Provide the (X, Y) coordinate of the cell's center where the given text is located.  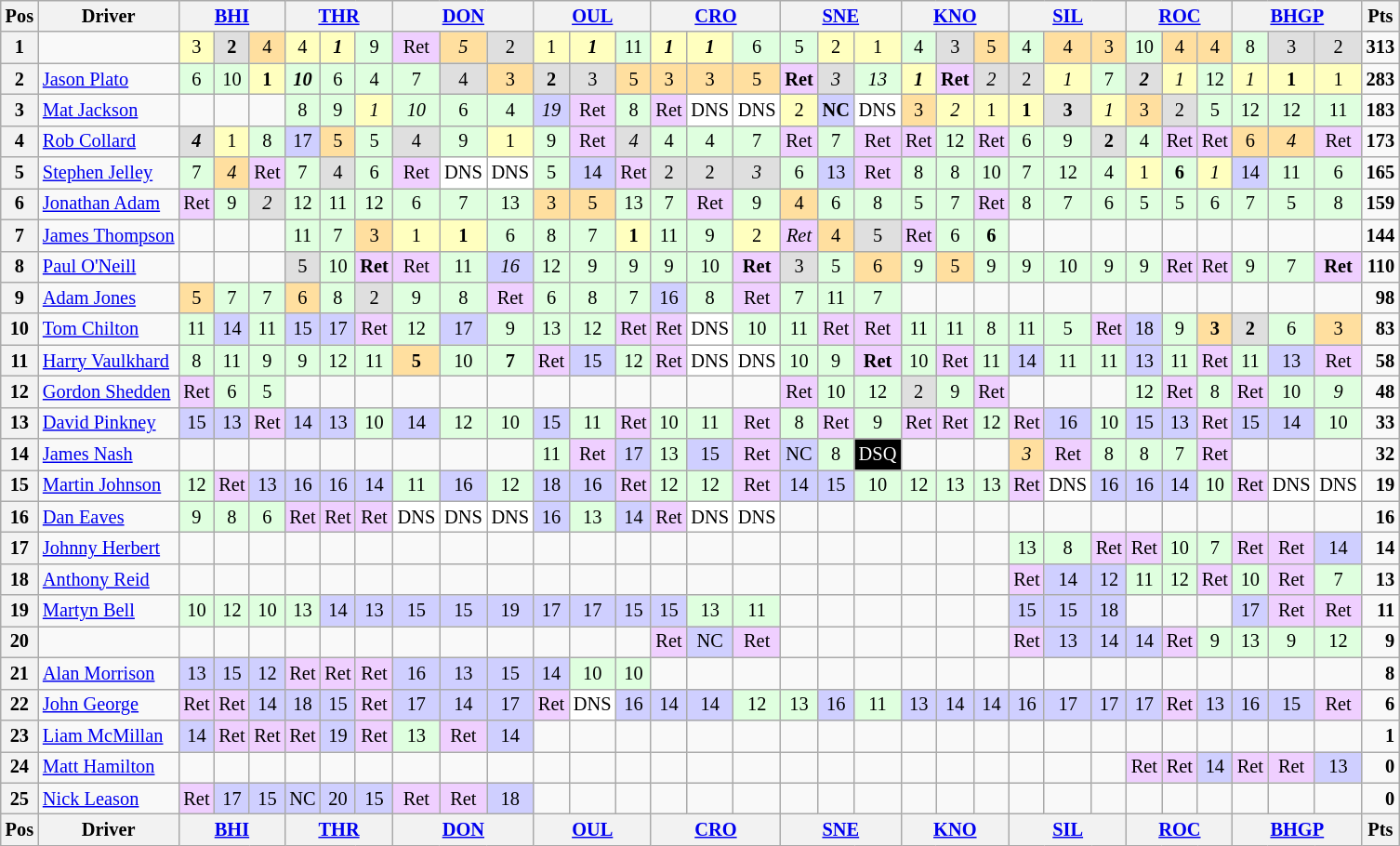
Matt Hamilton (108, 767)
Anthony Reid (108, 579)
James Thompson (108, 235)
48 (1380, 391)
DSQ (878, 455)
Jason Plato (108, 79)
Nick Leason (108, 799)
283 (1380, 79)
Dan Eaves (108, 517)
32 (1380, 455)
83 (1380, 329)
58 (1380, 361)
Jonathan Adam (108, 204)
Harry Vaulkhard (108, 361)
Paul O'Neill (108, 267)
98 (1380, 297)
Tom Chilton (108, 329)
Martyn Bell (108, 611)
John George (108, 705)
Rob Collard (108, 141)
Liam McMillan (108, 735)
33 (1380, 423)
183 (1380, 110)
Mat Jackson (108, 110)
Johnny Herbert (108, 548)
Adam Jones (108, 297)
25 (20, 799)
Gordon Shedden (108, 391)
144 (1380, 235)
165 (1380, 173)
David Pinkney (108, 423)
Alan Morrison (108, 673)
110 (1380, 267)
22 (20, 705)
24 (20, 767)
173 (1380, 141)
Martin Johnson (108, 485)
James Nash (108, 455)
313 (1380, 47)
159 (1380, 204)
21 (20, 673)
Stephen Jelley (108, 173)
23 (20, 735)
